Return the (X, Y) coordinate for the center point of the cell that contains the specified text.  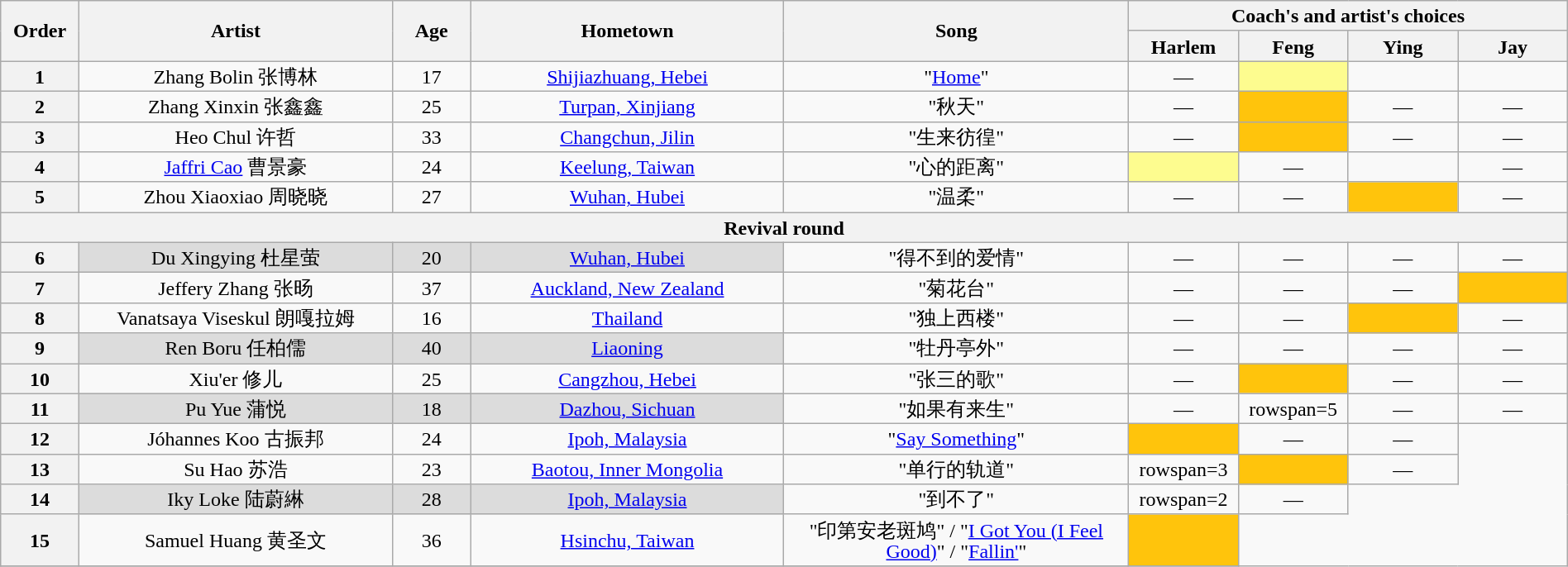
Harlem (1184, 46)
Jeffery Zhang 张旸 (235, 288)
27 (432, 197)
Jaffri Cao 曹景豪 (235, 167)
Dazhou, Sichuan (627, 408)
Ying (1403, 46)
Order (40, 31)
3 (40, 137)
"得不到的爱情" (956, 258)
Vanatsaya Viseskul 朗嘎拉姆 (235, 317)
8 (40, 317)
"独上西楼" (956, 317)
Hometown (627, 31)
Iky Loke 陆蔚綝 (235, 499)
Zhang Bolin 张博林 (235, 76)
9 (40, 349)
Xiu'er 修儿 (235, 379)
Du Xingying 杜星萤 (235, 258)
"牡丹亭外" (956, 349)
Zhou Xiaoxiao 周晓晓 (235, 197)
Ren Boru 任柏儒 (235, 349)
10 (40, 379)
Turpan, Xinjiang (627, 106)
"菊花台" (956, 288)
Keelung, Taiwan (627, 167)
Thailand (627, 317)
7 (40, 288)
rowspan=2 (1184, 499)
Age (432, 31)
11 (40, 408)
Baotou, Inner Mongolia (627, 469)
"Home" (956, 76)
Auckland, New Zealand (627, 288)
"如果有来生" (956, 408)
Samuel Huang 黄圣文 (235, 540)
28 (432, 499)
Zhang Xinxin 张鑫鑫 (235, 106)
40 (432, 349)
Su Hao 苏浩 (235, 469)
rowspan=5 (1293, 408)
Artist (235, 31)
"单行的轨道" (956, 469)
"生来彷徨" (956, 137)
Liaoning (627, 349)
36 (432, 540)
20 (432, 258)
16 (432, 317)
18 (432, 408)
Cangzhou, Hebei (627, 379)
13 (40, 469)
Feng (1293, 46)
"心的距离" (956, 167)
Heo Chul 许哲 (235, 137)
33 (432, 137)
5 (40, 197)
Jóhannes Koo 古振邦 (235, 440)
Song (956, 31)
"到不了" (956, 499)
23 (432, 469)
Hsinchu, Taiwan (627, 540)
Jay (1513, 46)
4 (40, 167)
37 (432, 288)
"印第安老斑鸠" / "I Got You (I Feel Good)" / "Fallin'" (956, 540)
rowspan=3 (1184, 469)
Revival round (784, 228)
12 (40, 440)
Changchun, Jilin (627, 137)
"温柔" (956, 197)
"张三的歌" (956, 379)
"秋天" (956, 106)
14 (40, 499)
Coach's and artist's choices (1348, 17)
2 (40, 106)
1 (40, 76)
6 (40, 258)
Shijiazhuang, Hebei (627, 76)
"Say Something" (956, 440)
17 (432, 76)
15 (40, 540)
Pu Yue 蒲悦 (235, 408)
